Determine the [x, y] coordinate at the center of the cell enclosing the given text.  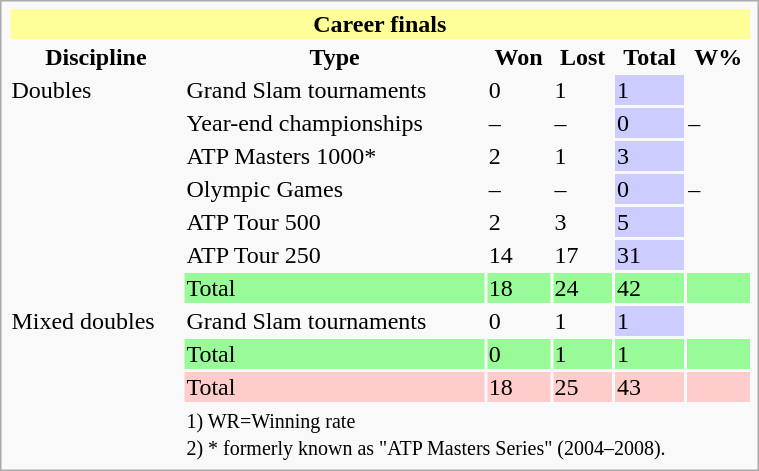
Olympic Games [334, 189]
Lost [583, 57]
Discipline [96, 57]
Mixed doubles [96, 384]
Type [334, 57]
5 [649, 222]
24 [583, 288]
Career finals [380, 24]
1) WR=Winning rate 2) * formerly known as "ATP Masters Series" (2004–2008). [468, 434]
25 [583, 387]
ATP Masters 1000* [334, 156]
42 [649, 288]
ATP Tour 500 [334, 222]
ATP Tour 250 [334, 255]
Year-end championships [334, 123]
W% [718, 57]
43 [649, 387]
14 [518, 255]
31 [649, 255]
Won [518, 57]
17 [583, 255]
Doubles [96, 189]
